Detect which cell encompasses the target text, then output its (X, Y) center coordinate. 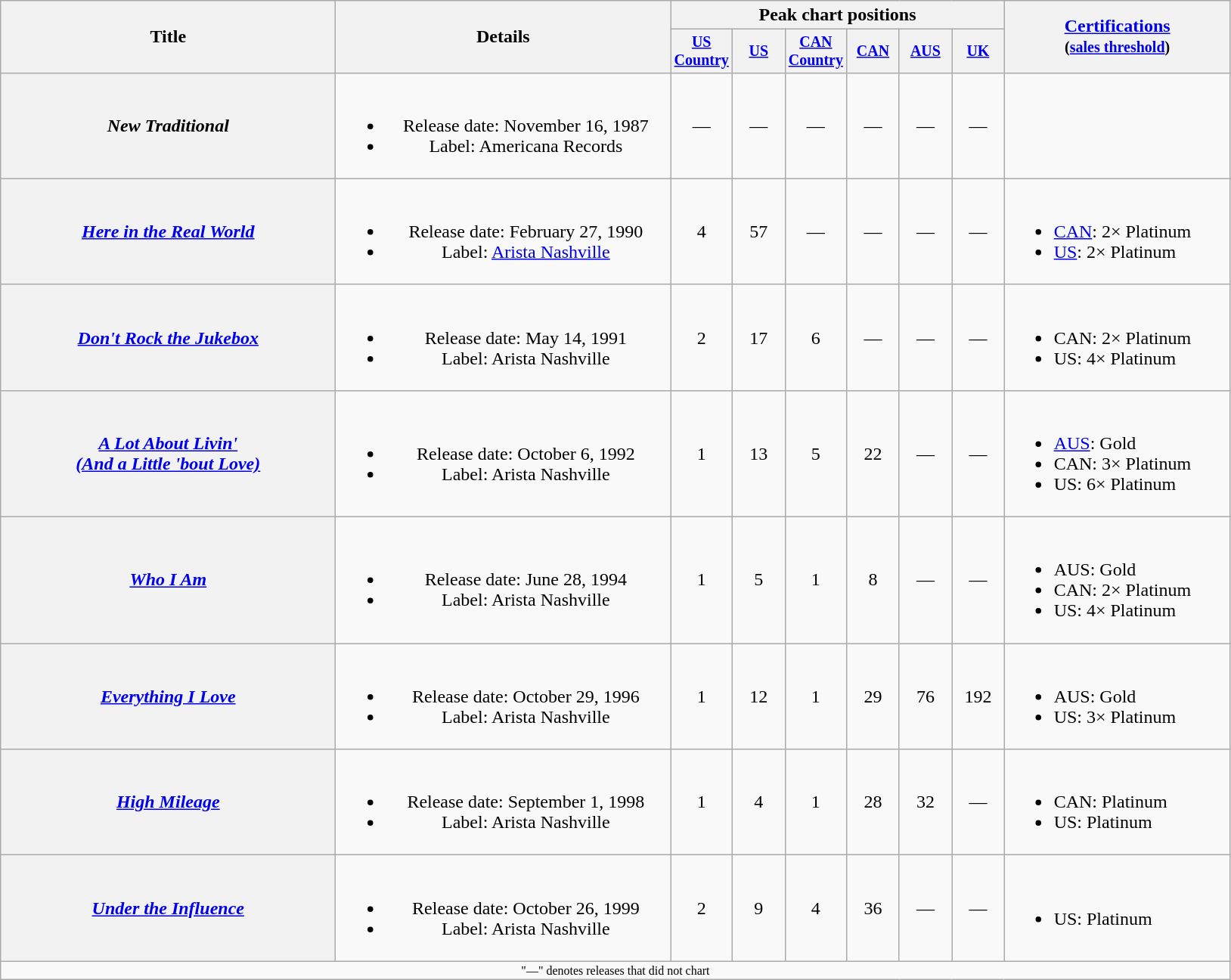
US Country (702, 51)
13 (759, 454)
Release date: June 28, 1994Label: Arista Nashville (504, 581)
New Traditional (168, 126)
UK (978, 51)
AUS: GoldUS: 3× Platinum (1118, 696)
32 (926, 802)
9 (759, 908)
Certifications(sales threshold) (1118, 37)
AUS: GoldCAN: 3× PlatinumUS: 6× Platinum (1118, 454)
76 (926, 696)
6 (816, 337)
Release date: October 26, 1999Label: Arista Nashville (504, 908)
Don't Rock the Jukebox (168, 337)
US (759, 51)
CAN Country (816, 51)
CAN: PlatinumUS: Platinum (1118, 802)
Details (504, 37)
US: Platinum (1118, 908)
Who I Am (168, 581)
192 (978, 696)
A Lot About Livin'(And a Little 'bout Love) (168, 454)
Peak chart positions (838, 15)
Under the Influence (168, 908)
Release date: October 29, 1996Label: Arista Nashville (504, 696)
"—" denotes releases that did not chart (615, 970)
Release date: May 14, 1991Label: Arista Nashville (504, 337)
36 (873, 908)
CAN: 2× PlatinumUS: 4× Platinum (1118, 337)
57 (759, 231)
Release date: February 27, 1990Label: Arista Nashville (504, 231)
AUS: GoldCAN: 2× PlatinumUS: 4× Platinum (1118, 581)
29 (873, 696)
22 (873, 454)
28 (873, 802)
12 (759, 696)
8 (873, 581)
Release date: November 16, 1987Label: Americana Records (504, 126)
Title (168, 37)
CAN (873, 51)
Release date: September 1, 1998Label: Arista Nashville (504, 802)
17 (759, 337)
Here in the Real World (168, 231)
Release date: October 6, 1992Label: Arista Nashville (504, 454)
High Mileage (168, 802)
AUS (926, 51)
Everything I Love (168, 696)
CAN: 2× PlatinumUS: 2× Platinum (1118, 231)
